Determine the (X, Y) coordinate at the center of the cell enclosing the given text.  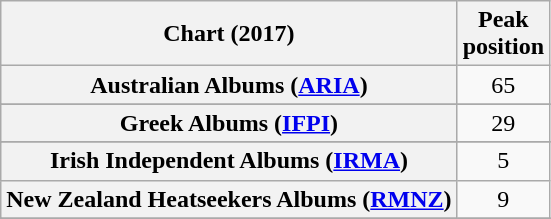
Irish Independent Albums (IRMA) (229, 161)
65 (503, 85)
Peakposition (503, 34)
9 (503, 199)
Greek Albums (IFPI) (229, 123)
5 (503, 161)
Australian Albums (ARIA) (229, 85)
Chart (2017) (229, 34)
29 (503, 123)
New Zealand Heatseekers Albums (RMNZ) (229, 199)
